Locate the cell with the specified text and output its (x, y) center coordinate. 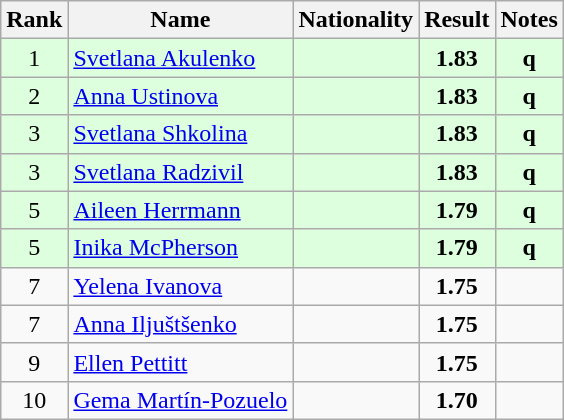
Yelena Ivanova (180, 286)
Result (457, 20)
Nationality (356, 20)
Inika McPherson (180, 248)
1.70 (457, 400)
Anna Ustinova (180, 96)
Name (180, 20)
9 (34, 362)
Svetlana Shkolina (180, 134)
2 (34, 96)
Ellen Pettitt (180, 362)
Aileen Herrmann (180, 210)
1 (34, 58)
Svetlana Akulenko (180, 58)
Gema Martín-Pozuelo (180, 400)
10 (34, 400)
Rank (34, 20)
Anna Iljuštšenko (180, 324)
Svetlana Radzivil (180, 172)
Notes (529, 20)
